Provide the [x, y] coordinate of the cell's center where the given text is located.  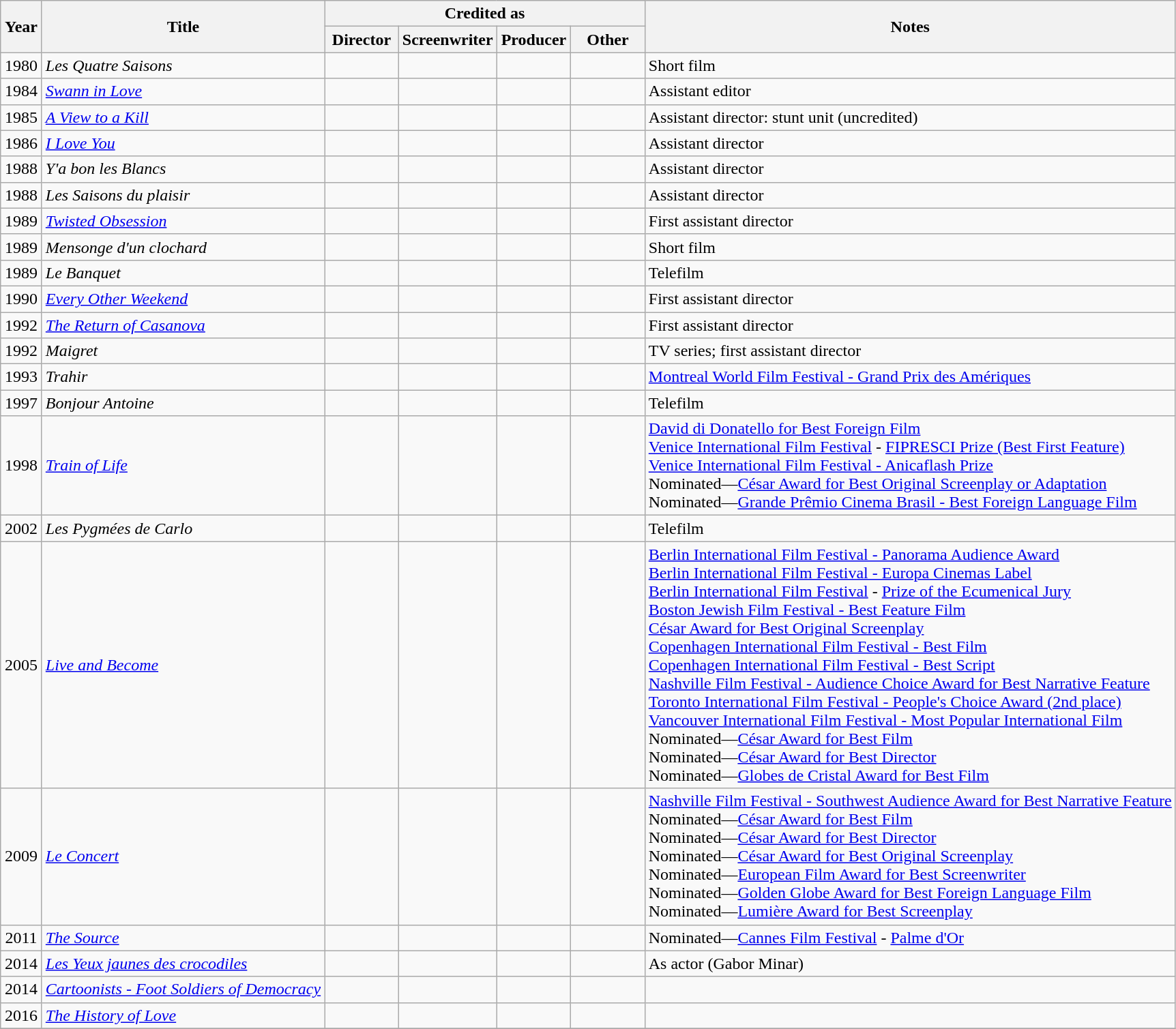
2005 [22, 665]
Les Quatre Saisons [183, 65]
Swann in Love [183, 91]
Maigret [183, 351]
Le Concert [183, 856]
The Source [183, 938]
1997 [22, 403]
Mensonge d'un clochard [183, 247]
Montreal World Film Festival - Grand Prix des Amériques [910, 377]
A View to a Kill [183, 117]
1986 [22, 143]
1998 [22, 466]
Credited as [485, 14]
Y'a bon les Blancs [183, 169]
Live and Become [183, 665]
Trahir [183, 377]
The Return of Casanova [183, 325]
2002 [22, 528]
2009 [22, 856]
TV series; first assistant director [910, 351]
Director [362, 40]
1993 [22, 377]
The History of Love [183, 1015]
Le Banquet [183, 273]
Notes [910, 27]
I Love You [183, 143]
Title [183, 27]
1985 [22, 117]
Les Saisons du plaisir [183, 195]
Year [22, 27]
Assistant editor [910, 91]
Train of Life [183, 466]
1980 [22, 65]
Nominated—Cannes Film Festival - Palme d'Or [910, 938]
Assistant director: stunt unit (uncredited) [910, 117]
Cartoonists - Foot Soldiers of Democracy [183, 989]
Every Other Weekend [183, 299]
Les Yeux jaunes des crocodiles [183, 964]
Producer [533, 40]
Bonjour Antoine [183, 403]
Other [608, 40]
Les Pygmées de Carlo [183, 528]
2011 [22, 938]
Twisted Obsession [183, 221]
1984 [22, 91]
2016 [22, 1015]
1990 [22, 299]
As actor (Gabor Minar) [910, 964]
Screenwriter [447, 40]
